Provide the (x, y) coordinate of the cell's center where the given text is located.  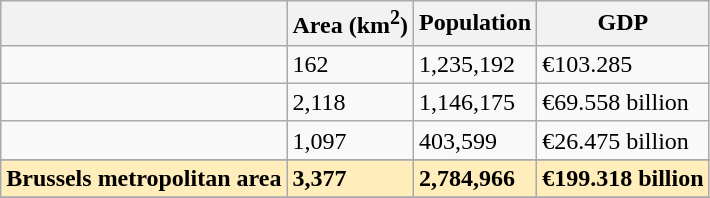
403,599 (476, 140)
€26.475 billion (623, 140)
1,146,175 (476, 102)
€69.558 billion (623, 102)
GDP (623, 24)
162 (350, 64)
Population (476, 24)
3,377 (350, 178)
€103.285 (623, 64)
Area (km2) (350, 24)
1,235,192 (476, 64)
2,784,966 (476, 178)
€199.318 billion (623, 178)
1,097 (350, 140)
2,118 (350, 102)
Brussels metropolitan area (144, 178)
